Extract the [x, y] coordinate from the center of the cell holding the provided text.  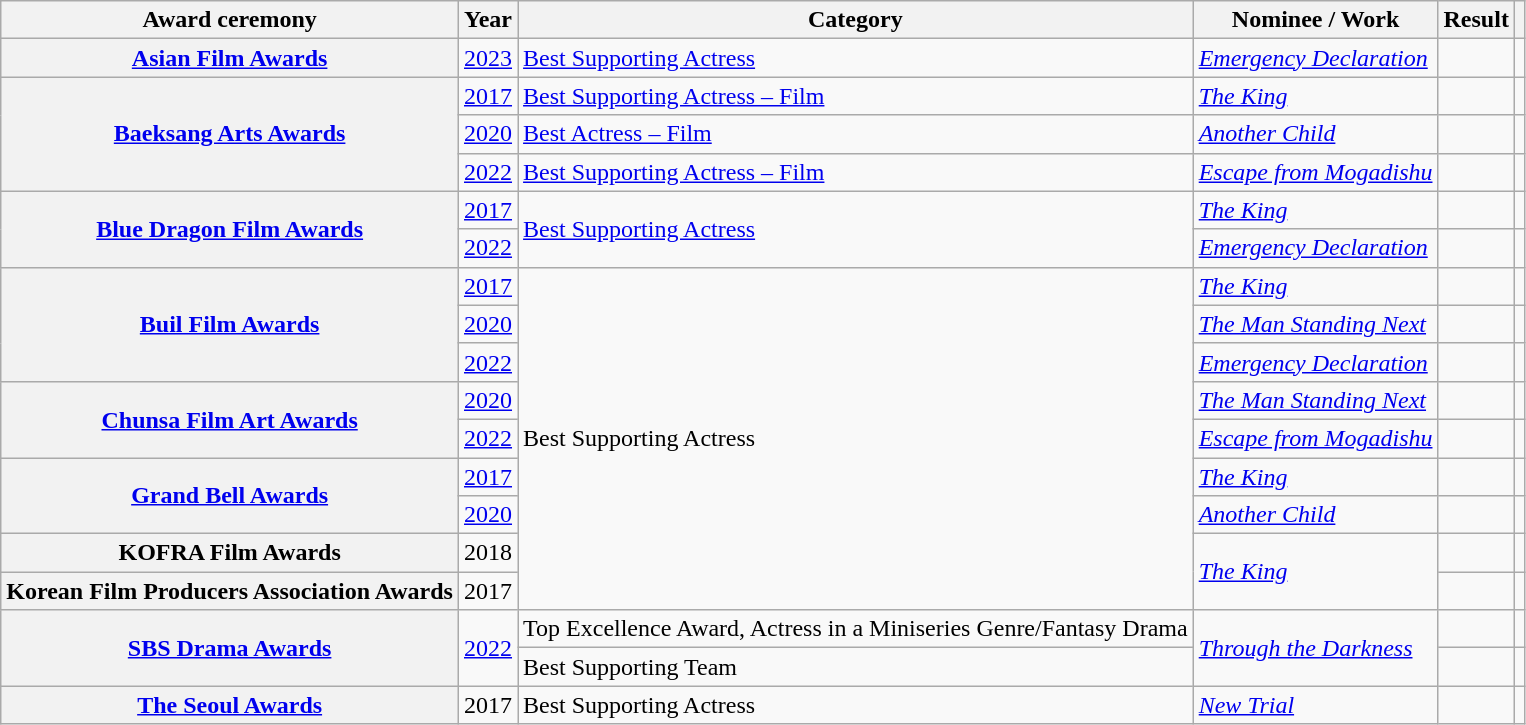
The Seoul Awards [230, 705]
Nominee / Work [1316, 20]
Baeksang Arts Awards [230, 134]
Result [1476, 20]
Blue Dragon Film Awards [230, 229]
Year [488, 20]
Asian Film Awards [230, 58]
2018 [488, 553]
New Trial [1316, 705]
Category [856, 20]
KOFRA Film Awards [230, 553]
Best Actress – Film [856, 134]
Korean Film Producers Association Awards [230, 591]
Buil Film Awards [230, 324]
Through the Darkness [1316, 648]
Chunsa Film Art Awards [230, 419]
Top Excellence Award, Actress in a Miniseries Genre/Fantasy Drama [856, 629]
Best Supporting Team [856, 667]
2023 [488, 58]
Grand Bell Awards [230, 496]
Award ceremony [230, 20]
SBS Drama Awards [230, 648]
